Provide the [X, Y] coordinate of the cell's center where the given text is located.  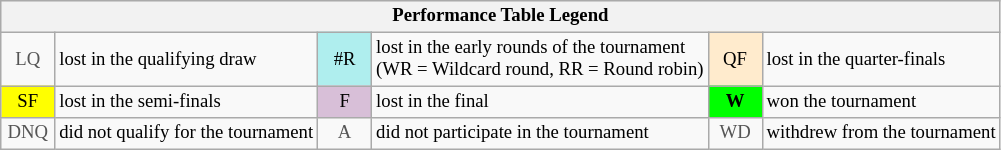
withdrew from the tournament [881, 134]
SF [28, 102]
W [735, 102]
#R [345, 60]
won the tournament [881, 102]
A [345, 134]
did not participate in the tournament [540, 134]
WD [735, 134]
Performance Table Legend [500, 16]
QF [735, 60]
lost in the final [540, 102]
F [345, 102]
lost in the qualifying draw [186, 60]
DNQ [28, 134]
lost in the semi-finals [186, 102]
did not qualify for the tournament [186, 134]
lost in the quarter-finals [881, 60]
lost in the early rounds of the tournament(WR = Wildcard round, RR = Round robin) [540, 60]
LQ [28, 60]
